Scan for the cell matching the given text and deliver its (X, Y) coordinate at center. 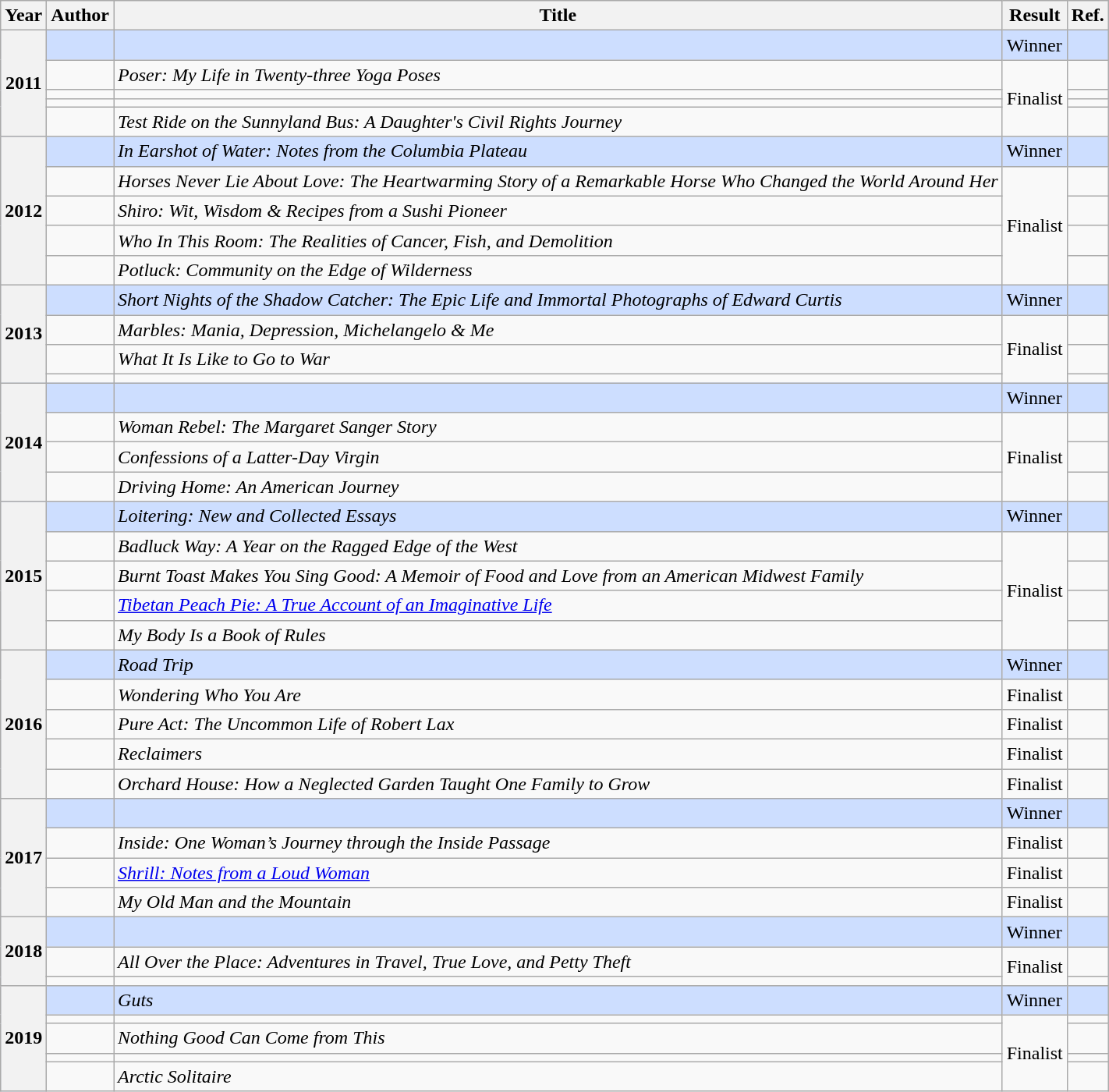
2016 (23, 724)
My Body Is a Book of Rules (558, 635)
2012 (23, 211)
My Old Man and the Mountain (558, 902)
Orchard House: How a Neglected Garden Taught One Family to Grow (558, 784)
Ref. (1087, 16)
All Over the Place: Adventures in Travel, True Love, and Petty Theft (558, 962)
2013 (23, 334)
Burnt Toast Makes You Sing Good: A Memoir of Food and Love from an American Midwest Family (558, 576)
Marbles: Mania, Depression, Michelangelo & Me (558, 330)
Driving Home: An American Journey (558, 487)
Inside: One Woman’s Journey through the Inside Passage (558, 843)
Result (1034, 16)
Shrill: Notes from a Loud Woman (558, 873)
Author (80, 16)
2011 (23, 83)
Road Trip (558, 665)
Badluck Way: A Year on the Ragged Edge of the West (558, 546)
Test Ride on the Sunnyland Bus: A Daughter's Civil Rights Journey (558, 122)
Tibetan Peach Pie: A True Account of an Imaginative Life (558, 605)
What It Is Like to Go to War (558, 360)
2015 (23, 576)
Arctic Solitaire (558, 1076)
Guts (558, 1000)
Confessions of a Latter-Day Virgin (558, 457)
Woman Rebel: The Margaret Sanger Story (558, 427)
In Earshot of Water: Notes from the Columbia Plateau (558, 151)
Short Nights of the Shadow Catcher: The Epic Life and Immortal Photographs of Edward Curtis (558, 300)
Horses Never Lie About Love: The Heartwarming Story of a Remarkable Horse Who Changed the World Around Her (558, 181)
Who In This Room: The Realities of Cancer, Fish, and Demolition (558, 240)
2017 (23, 858)
Poser: My Life in Twenty-three Yoga Poses (558, 75)
Year (23, 16)
Potluck: Community on the Edge of Wilderness (558, 270)
Pure Act: The Uncommon Life of Robert Lax (558, 724)
Title (558, 16)
2019 (23, 1038)
Wondering Who You Are (558, 694)
Nothing Good Can Come from This (558, 1038)
2014 (23, 442)
Loitering: New and Collected Essays (558, 516)
2018 (23, 952)
Reclaimers (558, 753)
Shiro: Wit, Wisdom & Recipes from a Sushi Pioneer (558, 211)
